Capture the cell that displays the provided text and extract its (X, Y) central coordinate. 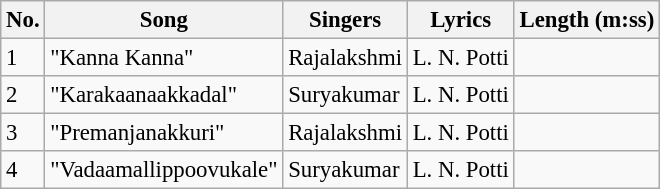
No. (23, 20)
"Premanjanakkuri" (164, 133)
2 (23, 95)
Song (164, 20)
4 (23, 170)
3 (23, 133)
"Karakaanaakkadal" (164, 95)
Length (m:ss) (586, 20)
Singers (345, 20)
1 (23, 58)
"Vadaamallippoovukale" (164, 170)
"Kanna Kanna" (164, 58)
Lyrics (460, 20)
